Return the [X, Y] coordinate for the center point of the cell that contains the specified text.  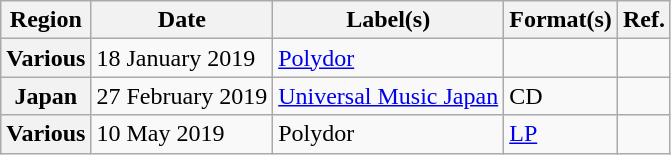
Date [182, 20]
Region [46, 20]
27 February 2019 [182, 96]
Universal Music Japan [388, 96]
10 May 2019 [182, 134]
LP [561, 134]
Format(s) [561, 20]
Japan [46, 96]
18 January 2019 [182, 58]
Label(s) [388, 20]
CD [561, 96]
Ref. [644, 20]
